Provide the [x, y] coordinate of the cell's center where the given text is located.  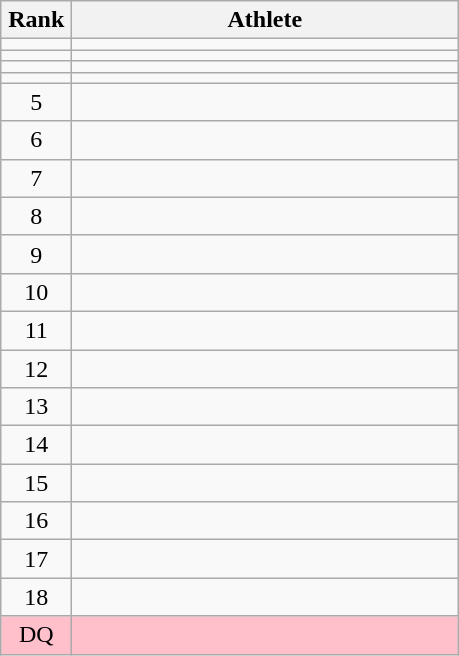
14 [36, 445]
Athlete [265, 20]
17 [36, 559]
13 [36, 407]
5 [36, 102]
16 [36, 521]
10 [36, 292]
12 [36, 369]
9 [36, 254]
8 [36, 216]
18 [36, 597]
DQ [36, 635]
15 [36, 483]
6 [36, 140]
7 [36, 178]
Rank [36, 20]
11 [36, 330]
